Return the (x, y) coordinate for the center point of the cell that contains the specified text.  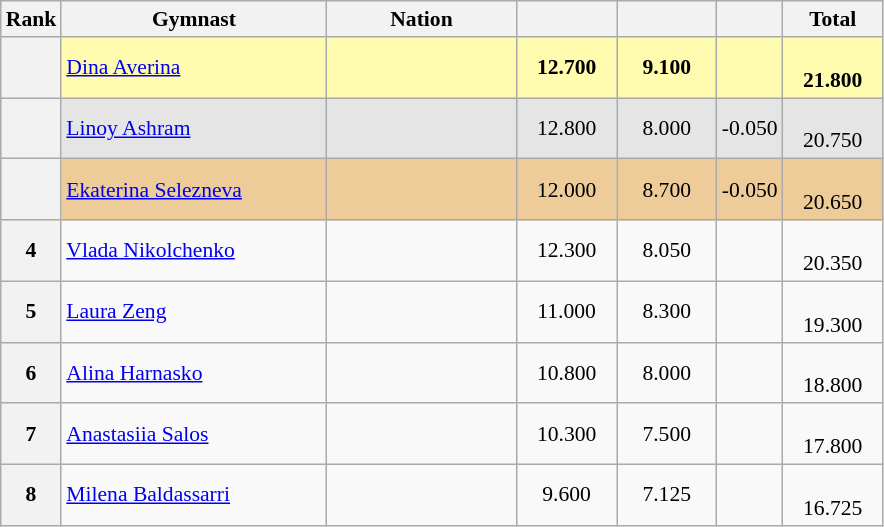
Nation (421, 19)
7.125 (667, 496)
8.700 (667, 190)
11.000 (567, 312)
12.000 (567, 190)
Gymnast (194, 19)
8.300 (667, 312)
12.700 (567, 68)
8 (32, 496)
Total (833, 19)
Linoy Ashram (194, 128)
Alina Harnasko (194, 372)
20.750 (833, 128)
10.800 (567, 372)
20.650 (833, 190)
Milena Baldassarri (194, 496)
20.350 (833, 250)
6 (32, 372)
Laura Zeng (194, 312)
17.800 (833, 434)
7 (32, 434)
21.800 (833, 68)
10.300 (567, 434)
Vlada Nikolchenko (194, 250)
9.600 (567, 496)
9.100 (667, 68)
8.050 (667, 250)
7.500 (667, 434)
16.725 (833, 496)
12.800 (567, 128)
Anastasiia Salos (194, 434)
Ekaterina Selezneva (194, 190)
Dina Averina (194, 68)
Rank (32, 19)
18.800 (833, 372)
12.300 (567, 250)
4 (32, 250)
19.300 (833, 312)
5 (32, 312)
